Return (x, y) of the center of cell containing provided text 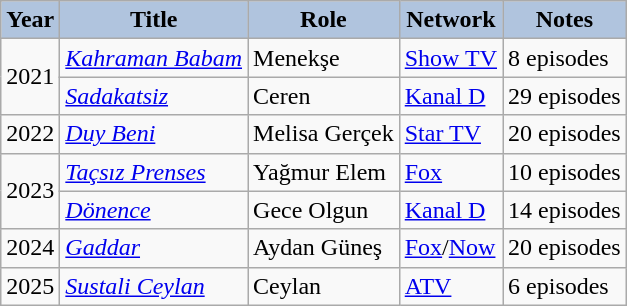
2024 (30, 248)
2021 (30, 77)
Melisa Gerçek (324, 134)
Duy Beni (154, 134)
Role (324, 20)
Aydan Güneş (324, 248)
29 episodes (565, 96)
Dönence (154, 210)
Year (30, 20)
6 episodes (565, 286)
Ceylan (324, 286)
Yağmur Elem (324, 172)
Fox (450, 172)
10 episodes (565, 172)
ATV (450, 286)
Sustali Ceylan (154, 286)
Network (450, 20)
2022 (30, 134)
Ceren (324, 96)
Taçsız Prenses (154, 172)
Gece Olgun (324, 210)
2025 (30, 286)
Menekşe (324, 58)
2023 (30, 191)
Fox/Now (450, 248)
Notes (565, 20)
Kahraman Babam (154, 58)
Title (154, 20)
Show TV (450, 58)
14 episodes (565, 210)
8 episodes (565, 58)
Gaddar (154, 248)
Star TV (450, 134)
Sadakatsiz (154, 96)
